Provide the [X, Y] coordinate of the cell's center where the given text is located.  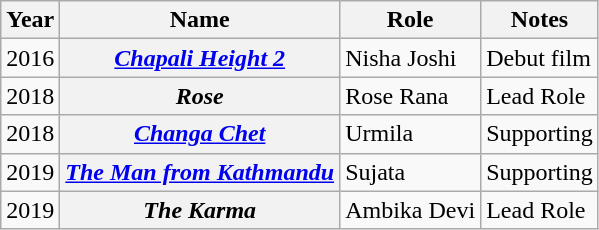
The Man from Kathmandu [200, 172]
Rose [200, 96]
Name [200, 20]
Chapali Height 2 [200, 58]
Role [410, 20]
Debut film [540, 58]
Notes [540, 20]
The Karma [200, 210]
Nisha Joshi [410, 58]
Urmila [410, 134]
2016 [30, 58]
Sujata [410, 172]
Ambika Devi [410, 210]
Year [30, 20]
Rose Rana [410, 96]
Changa Chet [200, 134]
